Find where the given text appears and provide that cell's center as [x, y] coordinate. 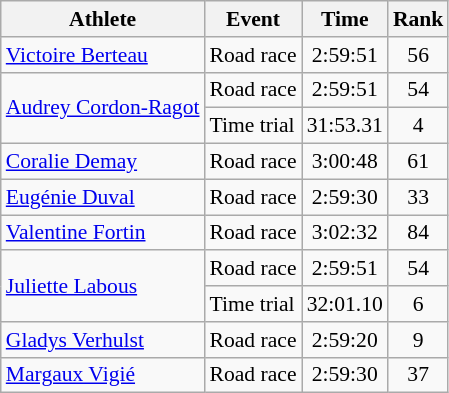
Gladys Verhulst [103, 340]
84 [418, 233]
Victoire Berteau [103, 55]
3:02:32 [345, 233]
37 [418, 375]
9 [418, 340]
31:53.31 [345, 126]
4 [418, 126]
Coralie Demay [103, 162]
Margaux Vigié [103, 375]
6 [418, 304]
Juliette Labous [103, 286]
Rank [418, 19]
Athlete [103, 19]
Valentine Fortin [103, 233]
Eugénie Duval [103, 197]
32:01.10 [345, 304]
3:00:48 [345, 162]
Audrey Cordon-Ragot [103, 108]
Event [254, 19]
61 [418, 162]
2:59:20 [345, 340]
33 [418, 197]
Time [345, 19]
56 [418, 55]
